Scan for the cell matching the given text and deliver its [x, y] coordinate at center. 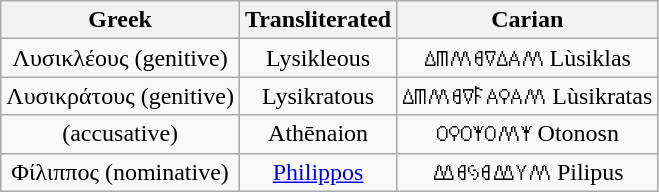
𐊷𐊹𐋃𐊹𐊷𐊲𐊰 Pilipus [528, 172]
Λυσικλέους (genitive) [120, 58]
Φίλιππος (nominative) [120, 172]
Transliterated [318, 20]
𐊣𐊿𐊰𐊹𐊼𐊣𐊠𐊰 Lùsiklas [528, 58]
Lysikratous [318, 96]
(accusative) [120, 134]
𐊫𐊭𐊫𐊵𐊫𐊰𐊵 Otonosn [528, 134]
𐊣𐊿𐊰𐊹𐊼𐊥𐊠𐊭𐊠𐊰 Lùsikratas [528, 96]
Lysikleous [318, 58]
Athēnaion [318, 134]
Philippos [318, 172]
Λυσικράτους (genitive) [120, 96]
Greek [120, 20]
Carian [528, 20]
